Provide the [X, Y] coordinate of the cell's center where the given text is located.  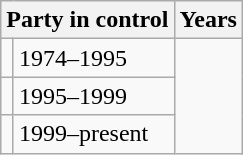
1999–present [94, 134]
Party in control [88, 20]
1974–1995 [94, 58]
1995–1999 [94, 96]
Years [208, 20]
